Detect which cell encompasses the target text, then output its [X, Y] center coordinate. 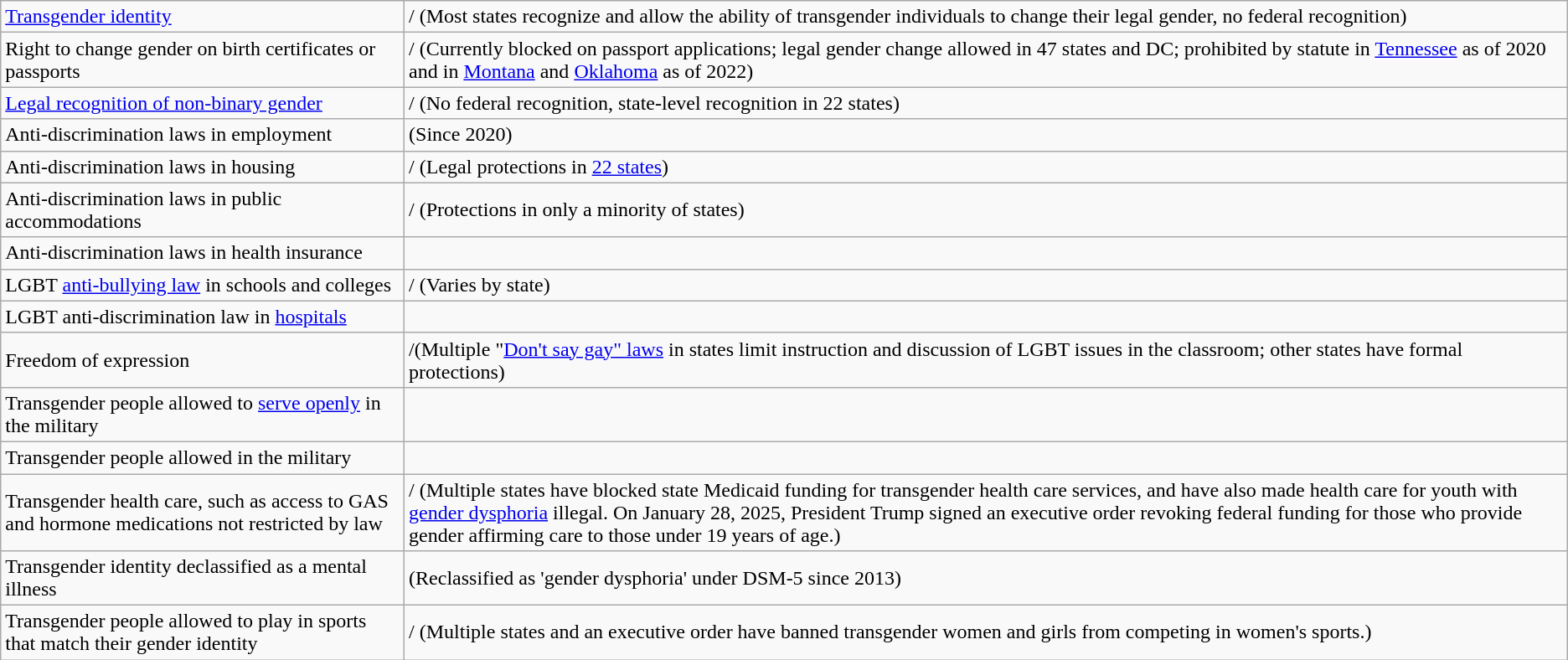
Freedom of expression [203, 360]
/ (Varies by state) [987, 285]
/ (Most states recognize and allow the ability of transgender individuals to change their legal gender, no federal recognition) [987, 17]
Right to change gender on birth certificates or passports [203, 60]
Anti-discrimination laws in public accommodations [203, 209]
Anti-discrimination laws in housing [203, 167]
LGBT anti-discrimination law in hospitals [203, 317]
(Reclassified as 'gender dysphoria' under DSM-5 since 2013) [987, 578]
Transgender identity declassified as a mental illness [203, 578]
/(Multiple "Don't say gay" laws in states limit instruction and discussion of LGBT issues in the classroom; other states have formal protections) [987, 360]
/ (Protections in only a minority of states) [987, 209]
Transgender people allowed to play in sports that match their gender identity [203, 633]
/ (Legal protections in 22 states) [987, 167]
/ (Multiple states and an executive order have banned transgender women and girls from competing in women's sports.) [987, 633]
Anti-discrimination laws in employment [203, 135]
Transgender identity [203, 17]
/ (No federal recognition, state-level recognition in 22 states) [987, 103]
Anti-discrimination laws in health insurance [203, 253]
LGBT anti-bullying law in schools and colleges [203, 285]
Transgender health care, such as access to GAS and hormone medications not restricted by law [203, 513]
Transgender people allowed to serve openly in the military [203, 414]
Transgender people allowed in the military [203, 457]
(Since 2020) [987, 135]
Legal recognition of non-binary gender [203, 103]
